Determine the (x, y) coordinate at the center of the cell enclosing the given text.  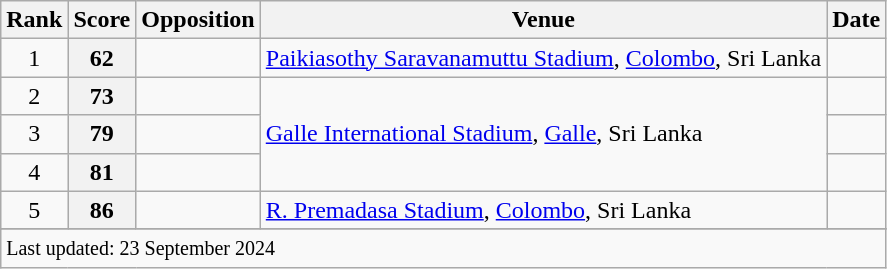
5 (34, 210)
73 (102, 96)
R. Premadasa Stadium, Colombo, Sri Lanka (543, 210)
Rank (34, 20)
Last updated: 23 September 2024 (444, 248)
Paikiasothy Saravanamuttu Stadium, Colombo, Sri Lanka (543, 58)
Opposition (198, 20)
3 (34, 134)
62 (102, 58)
86 (102, 210)
2 (34, 96)
4 (34, 172)
Galle International Stadium, Galle, Sri Lanka (543, 134)
79 (102, 134)
81 (102, 172)
Date (856, 20)
1 (34, 58)
Venue (543, 20)
Score (102, 20)
